Search for the cell housing the specified text and yield its (X, Y) center coordinate. 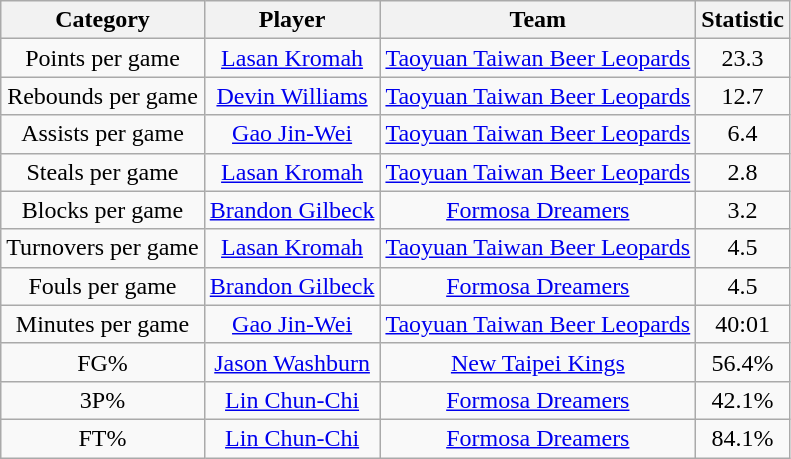
FT% (102, 438)
Fouls per game (102, 286)
3P% (102, 400)
Statistic (743, 20)
Devin Williams (292, 96)
Turnovers per game (102, 248)
23.3 (743, 58)
Assists per game (102, 134)
Team (538, 20)
Points per game (102, 58)
2.8 (743, 172)
42.1% (743, 400)
New Taipei Kings (538, 362)
Player (292, 20)
40:01 (743, 324)
3.2 (743, 210)
6.4 (743, 134)
Blocks per game (102, 210)
FG% (102, 362)
12.7 (743, 96)
Jason Washburn (292, 362)
Minutes per game (102, 324)
56.4% (743, 362)
Category (102, 20)
84.1% (743, 438)
Rebounds per game (102, 96)
Steals per game (102, 172)
